From the cell containing the given text, extract its center point as [X, Y] coordinate. 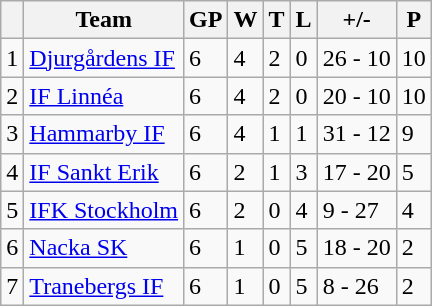
9 [414, 134]
Hammarby IF [104, 134]
P [414, 20]
W [246, 20]
Team [104, 20]
GP [206, 20]
17 - 20 [356, 172]
9 - 27 [356, 210]
IF Linnéa [104, 96]
IFK Stockholm [104, 210]
26 - 10 [356, 58]
18 - 20 [356, 248]
Tranebergs IF [104, 286]
T [276, 20]
20 - 10 [356, 96]
Nacka SK [104, 248]
8 - 26 [356, 286]
+/- [356, 20]
IF Sankt Erik [104, 172]
L [304, 20]
31 - 12 [356, 134]
7 [12, 286]
Djurgårdens IF [104, 58]
